Output the [X, Y] coordinate of the center of the cell containing the given text.  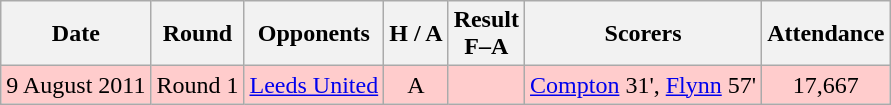
A [416, 85]
ResultF–A [486, 34]
Attendance [826, 34]
17,667 [826, 85]
Scorers [644, 34]
Round [198, 34]
Date [76, 34]
Round 1 [198, 85]
Opponents [314, 34]
Leeds United [314, 85]
9 August 2011 [76, 85]
Compton 31', Flynn 57' [644, 85]
H / A [416, 34]
